Scan for the cell matching the given text and deliver its [x, y] coordinate at center. 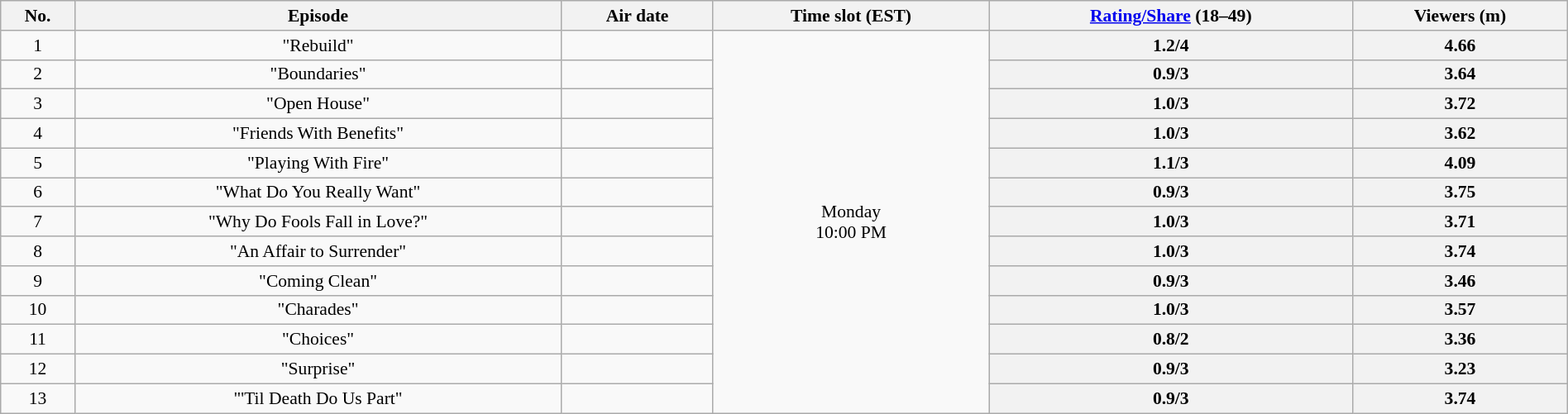
0.8/2 [1171, 340]
"An Affair to Surrender" [318, 251]
Time slot (EST) [850, 16]
3.72 [1460, 104]
No. [38, 16]
12 [38, 369]
Episode [318, 16]
4 [38, 134]
Rating/Share (18–49) [1171, 16]
"Playing With Fire" [318, 163]
"Rebuild" [318, 45]
8 [38, 251]
3.71 [1460, 222]
4.66 [1460, 45]
3 [38, 104]
1 [38, 45]
Air date [638, 16]
13 [38, 398]
1.1/3 [1171, 163]
7 [38, 222]
"Open House" [318, 104]
"Choices" [318, 340]
5 [38, 163]
2 [38, 74]
3.62 [1460, 134]
Monday10:00 PM [850, 221]
3.75 [1460, 193]
11 [38, 340]
1.2/4 [1171, 45]
6 [38, 193]
"Charades" [318, 310]
"Boundaries" [318, 74]
3.64 [1460, 74]
"Friends With Benefits" [318, 134]
"Coming Clean" [318, 281]
10 [38, 310]
3.46 [1460, 281]
"'Til Death Do Us Part" [318, 398]
3.23 [1460, 369]
9 [38, 281]
"Surprise" [318, 369]
Viewers (m) [1460, 16]
3.36 [1460, 340]
"What Do You Really Want" [318, 193]
"Why Do Fools Fall in Love?" [318, 222]
4.09 [1460, 163]
3.57 [1460, 310]
